Locate the cell with the specified text and output its (x, y) center coordinate. 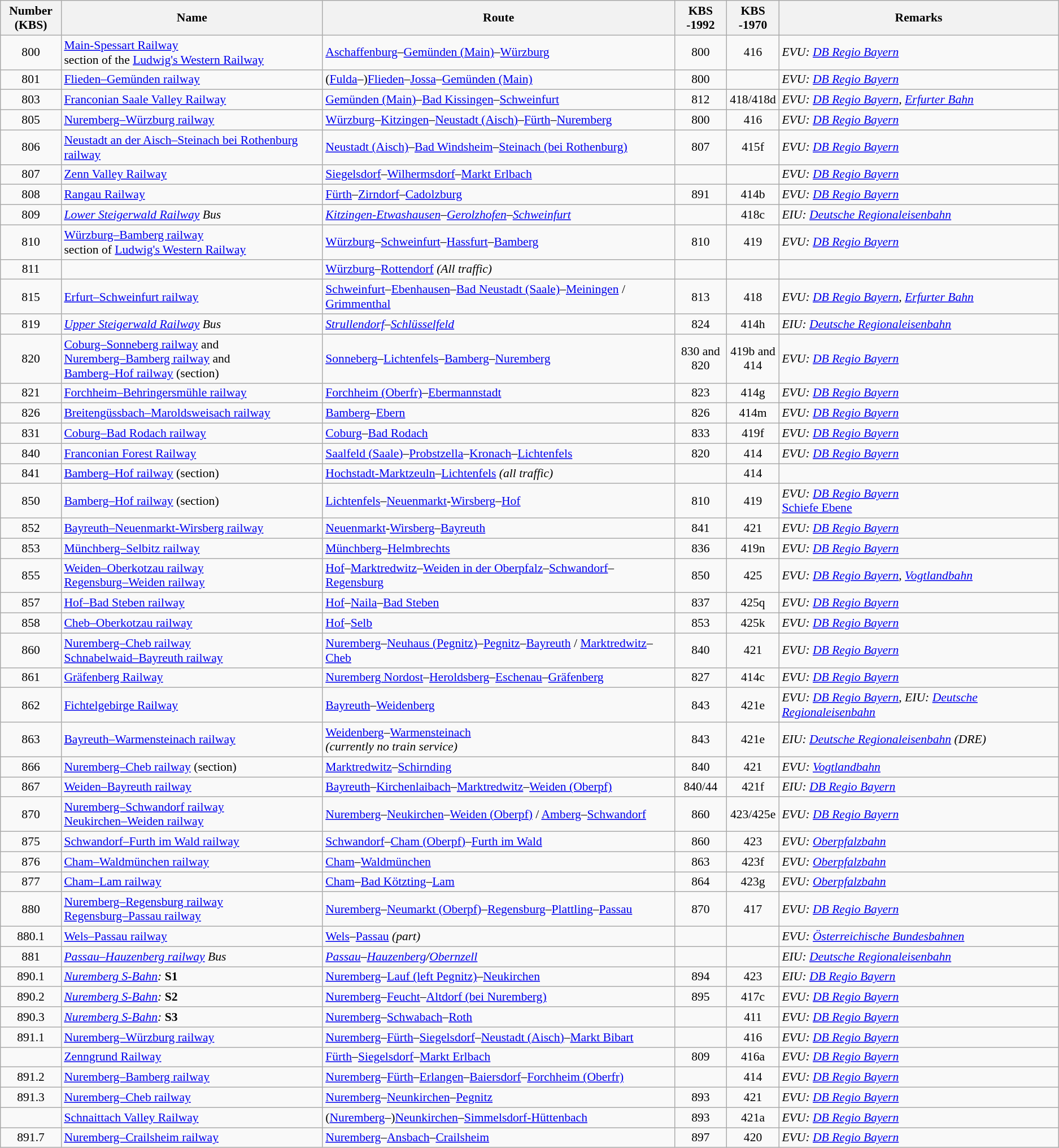
Nuremberg–Neumarkt (Oberpf)–Regensburg–Plattling–Passau (498, 909)
Würzburg–Kitzingen–Neustadt (Aisch)–Fürth–Nuremberg (498, 120)
Schwandorf–Furth im Wald railway (192, 842)
EVU: DB Regio Bayern Schiefe Ebene (918, 501)
Coburg–Bad Rodach railway (192, 434)
891 (700, 195)
Wels–Passau (part) (498, 937)
Hof–Bad Steben railway (192, 603)
890.1 (31, 977)
Schnaittach Valley Railway (192, 1118)
876 (31, 862)
Bamberg–Ebern (498, 413)
Forchheim (Oberfr)–Ebermannstadt (498, 393)
Weiden–Oberkotzau railwayRegensburg–Weiden railway (192, 576)
Remarks (918, 18)
Nuremberg S-Bahn: S3 (192, 1017)
824 (700, 324)
Cham–Lam railway (192, 882)
Nuremberg S-Bahn: S2 (192, 997)
875 (31, 842)
Upper Steigerwald Railway Bus (192, 324)
414g (753, 393)
867 (31, 787)
Saalfeld (Saale)–Probstzella–Kronach–Lichtenfels (498, 453)
Sonneberg–Lichtenfels–Bamberg–Nuremberg (498, 359)
Marktredwitz–Schirnding (498, 767)
417 (753, 909)
862 (31, 705)
880 (31, 909)
Flieden–Gemünden railway (192, 80)
416a (753, 1057)
858 (31, 623)
Bayreuth–Warmensteinach railway (192, 740)
Nuremberg–Bamberg railway (192, 1077)
891.3 (31, 1098)
Nuremberg–Neunkirchen–Pegnitz (498, 1098)
Nuremberg–Lauf (left Pegnitz)–Neukirchen (498, 977)
425 (753, 576)
864 (700, 882)
Bayreuth–Weidenberg (498, 705)
(Nuremberg–)Neunkirchen–Simmelsdorf-Hüttenbach (498, 1118)
831 (31, 434)
Breitengüssbach–Maroldsweisach railway (192, 413)
Hof–Naila–Bad Steben (498, 603)
805 (31, 120)
806 (31, 147)
897 (700, 1138)
420 (753, 1138)
Münchberg–Selbitz railway (192, 548)
Nuremberg–Regensburg railway Regensburg–Passau railway (192, 909)
Neuenmarkt-Wirsberg–Bayreuth (498, 529)
Cham–Bad Kötzting–Lam (498, 882)
Siegelsdorf–Wilhermsdorf–Markt Erlbach (498, 174)
890.3 (31, 1017)
837 (700, 603)
840/44 (700, 787)
Number (KBS) (31, 18)
418/418d (753, 100)
Nuremberg–Schwabach–Roth (498, 1017)
Lower Steigerwald Railway Bus (192, 215)
Kitzingen-Etwashausen–Gerolzhofen–Schweinfurt (498, 215)
895 (700, 997)
812 (700, 100)
419f (753, 434)
Fürth–Zirndorf–Cadolzburg (498, 195)
803 (31, 100)
Passau–Hauzenberg railway Bus (192, 957)
Weidenberg–Warmensteinach (currently no train service) (498, 740)
877 (31, 882)
423/425e (753, 814)
Nuremberg–Neuhaus (Pegnitz)–Pegnitz–Bayreuth / Marktredwitz–Cheb (498, 651)
Lichtenfels–Neuenmarkt-Wirsberg–Hof (498, 501)
Nuremberg–Feucht–Altdorf (bei Nuremberg) (498, 997)
Franconian Saale Valley Railway (192, 100)
Hochstadt-Marktzeuln–Lichtenfels (all traffic) (498, 474)
Bayreuth–Neuenmarkt-Wirsberg railway (192, 529)
Neustadt (Aisch)–Bad Windsheim–Steinach (bei Rothenburg) (498, 147)
Wels–Passau railway (192, 937)
(Fulda–)Flieden–Jossa–Gemünden (Main) (498, 80)
855 (31, 576)
423g (753, 882)
Cheb–Oberkotzau railway (192, 623)
414h (753, 324)
894 (700, 977)
417c (753, 997)
Nuremberg–Ansbach–Crailsheim (498, 1138)
Gräfenberg Railway (192, 678)
411 (753, 1017)
Hof–Marktredwitz–Weiden in der Oberpfalz–Schwandorf–Regensburg (498, 576)
801 (31, 80)
EVU: Österreichische Bundesbahnen (918, 937)
Fichtelgebirge Railway (192, 705)
Fürth–Siegelsdorf–Markt Erlbach (498, 1057)
Aschaffenburg–Gemünden (Main)–Würzburg (498, 52)
414m (753, 413)
Cham–Waldmünchen (498, 862)
EVU: Vogtlandbahn (918, 767)
Nuremberg–Fürth–Erlangen–Baiersdorf–Forchheim (Oberfr) (498, 1077)
Route (498, 18)
Nuremberg–Neukirchen–Weiden (Oberpf) / Amberg–Schwandorf (498, 814)
Schweinfurt–Ebenhausen–Bad Neustadt (Saale)–Meiningen / Grimmenthal (498, 297)
EVU: DB Regio Bayern, Vogtlandbahn (918, 576)
Zenngrund Railway (192, 1057)
Würzburg–Schweinfurt–Hassfurt–Bamberg (498, 242)
813 (700, 297)
Passau–Hauzenberg/Obernzell (498, 957)
Schwandorf–Cham (Oberpf)–Furth im Wald (498, 842)
Franconian Forest Railway (192, 453)
Weiden–Bayreuth railway (192, 787)
815 (31, 297)
EVU: DB Regio Bayern, EIU: Deutsche Regionaleisenbahn (918, 705)
Nuremberg–Schwandorf railway Neukirchen–Weiden railway (192, 814)
881 (31, 957)
890.2 (31, 997)
891.7 (31, 1138)
EIU: Deutsche Regionaleisenbahn (DRE) (918, 740)
414b (753, 195)
Coburg–Bad Rodach (498, 434)
866 (31, 767)
KBS -1970 (753, 18)
827 (700, 678)
Würzburg–Rottendorf (All traffic) (498, 269)
836 (700, 548)
861 (31, 678)
Strullendorf–Schlüsselfeld (498, 324)
418 (753, 297)
421f (753, 787)
Rangau Railway (192, 195)
Forchheim–Behringersmühle railway (192, 393)
880.1 (31, 937)
857 (31, 603)
Nuremberg S-Bahn: S1 (192, 977)
823 (700, 393)
425q (753, 603)
Erfurt–Schweinfurt railway (192, 297)
Bayreuth–Kirchenlaibach–Marktredwitz–Weiden (Oberpf) (498, 787)
830 and 820 (700, 359)
Nuremberg Nordost–Heroldsberg–Eschenau–Gräfenberg (498, 678)
811 (31, 269)
808 (31, 195)
419n (753, 548)
421a (753, 1118)
Nuremberg–Crailsheim railway (192, 1138)
415f (753, 147)
425k (753, 623)
Würzburg–Bamberg railway section of Ludwig's Western Railway (192, 242)
Nuremberg–Cheb railway (192, 1098)
Coburg–Sonneberg railway and Nuremberg–Bamberg railway and Bamberg–Hof railway (section) (192, 359)
418c (753, 215)
Name (192, 18)
KBS -1992 (700, 18)
Cham–Waldmünchen railway (192, 862)
833 (700, 434)
Nuremberg–Fürth–Siegelsdorf–Neustadt (Aisch)–Markt Bibart (498, 1037)
Neustadt an der Aisch–Steinach bei Rothenburg railway (192, 147)
891.2 (31, 1077)
Hof–Selb (498, 623)
Nuremberg–Cheb railway Schnabelwaid–Bayreuth railway (192, 651)
852 (31, 529)
Main-Spessart Railway section of the Ludwig's Western Railway (192, 52)
891.1 (31, 1037)
423f (753, 862)
821 (31, 393)
414c (753, 678)
Münchberg–Helmbrechts (498, 548)
819 (31, 324)
419b and 414 (753, 359)
Nuremberg–Cheb railway (section) (192, 767)
Gemünden (Main)–Bad Kissingen–Schweinfurt (498, 100)
Zenn Valley Railway (192, 174)
